Identify which cell holds the provided text, then report its (X, Y) central coordinate. 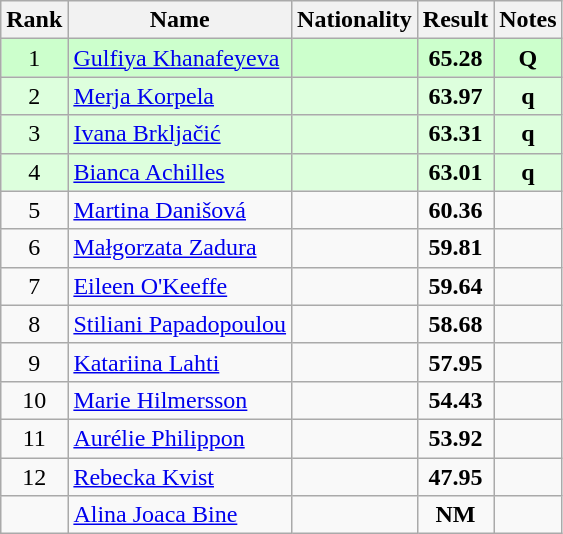
8 (34, 324)
Małgorzata Zadura (180, 248)
Merja Korpela (180, 96)
63.31 (455, 134)
57.95 (455, 362)
Aurélie Philippon (180, 438)
NM (455, 515)
63.01 (455, 172)
Stiliani Papadopoulou (180, 324)
2 (34, 96)
Q (528, 58)
Nationality (355, 20)
65.28 (455, 58)
12 (34, 477)
53.92 (455, 438)
10 (34, 400)
47.95 (455, 477)
63.97 (455, 96)
Rank (34, 20)
11 (34, 438)
Martina Danišová (180, 210)
Ivana Brkljačić (180, 134)
54.43 (455, 400)
3 (34, 134)
9 (34, 362)
59.81 (455, 248)
1 (34, 58)
59.64 (455, 286)
Notes (528, 20)
60.36 (455, 210)
58.68 (455, 324)
Name (180, 20)
Eileen O'Keeffe (180, 286)
Rebecka Kvist (180, 477)
Alina Joaca Bine (180, 515)
7 (34, 286)
Katariina Lahti (180, 362)
Result (455, 20)
Gulfiya Khanafeyeva (180, 58)
5 (34, 210)
4 (34, 172)
Bianca Achilles (180, 172)
Marie Hilmersson (180, 400)
6 (34, 248)
